Extract the (X, Y) coordinate from the center of the cell holding the provided text.  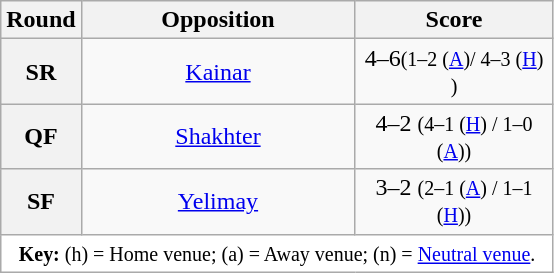
QF (41, 136)
SF (41, 202)
Shakhter (218, 136)
Kainar (218, 72)
3–2 (2–1 (A) / 1–1 (H)) (454, 202)
4–2 (4–1 (H) / 1–0 (A)) (454, 136)
Yelimay (218, 202)
SR (41, 72)
Key: (h) = Home venue; (a) = Away venue; (n) = Neutral venue. (278, 253)
Opposition (218, 20)
Score (454, 20)
4–6(1–2 (A)/ 4–3 (H) ) (454, 72)
Round (41, 20)
